From the cell containing the given text, extract its center point as [x, y] coordinate. 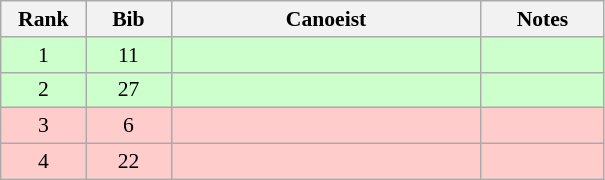
27 [128, 90]
4 [44, 162]
11 [128, 55]
3 [44, 126]
6 [128, 126]
22 [128, 162]
Rank [44, 19]
Notes [542, 19]
Bib [128, 19]
2 [44, 90]
Canoeist [326, 19]
1 [44, 55]
